Scan for the cell matching the given text and deliver its [X, Y] coordinate at center. 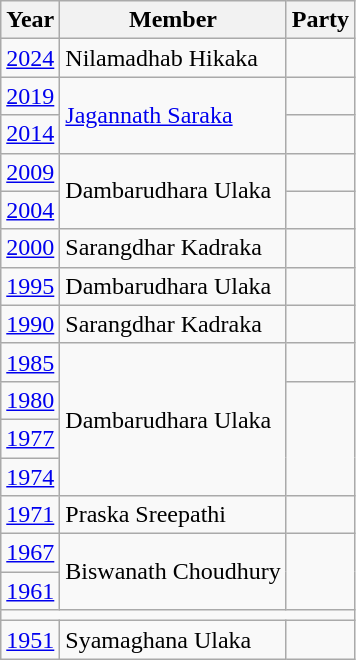
1971 [30, 515]
2009 [30, 172]
2014 [30, 134]
Party [320, 20]
1995 [30, 286]
1977 [30, 438]
2004 [30, 210]
Nilamadhab Hikaka [173, 58]
1990 [30, 324]
2024 [30, 58]
Member [173, 20]
1961 [30, 591]
2000 [30, 248]
Year [30, 20]
1985 [30, 362]
1980 [30, 400]
1967 [30, 553]
Praska Sreepathi [173, 515]
1951 [30, 640]
Biswanath Choudhury [173, 572]
1974 [30, 477]
Jagannath Saraka [173, 115]
Syamaghana Ulaka [173, 640]
2019 [30, 96]
